Find where the given text appears and provide that cell's center as (x, y) coordinate. 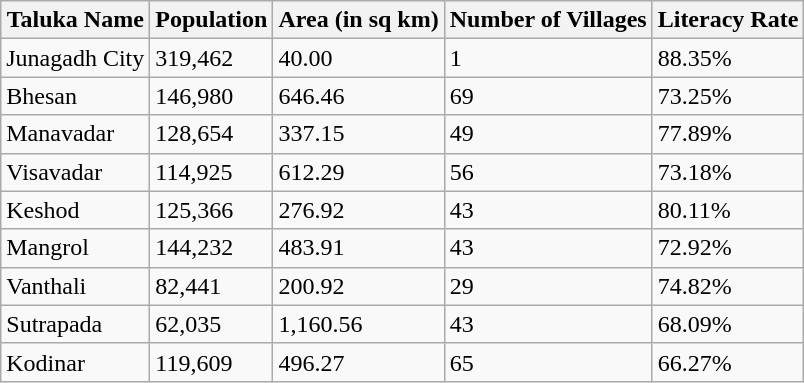
1 (548, 58)
Vanthali (76, 286)
Area (in sq km) (358, 20)
Manavadar (76, 134)
483.91 (358, 248)
73.18% (728, 172)
74.82% (728, 286)
88.35% (728, 58)
40.00 (358, 58)
646.46 (358, 96)
Sutrapada (76, 324)
65 (548, 362)
29 (548, 286)
200.92 (358, 286)
77.89% (728, 134)
Visavadar (76, 172)
Taluka Name (76, 20)
56 (548, 172)
144,232 (212, 248)
Number of Villages (548, 20)
66.27% (728, 362)
612.29 (358, 172)
Mangrol (76, 248)
73.25% (728, 96)
125,366 (212, 210)
319,462 (212, 58)
1,160.56 (358, 324)
Literacy Rate (728, 20)
72.92% (728, 248)
496.27 (358, 362)
68.09% (728, 324)
69 (548, 96)
80.11% (728, 210)
276.92 (358, 210)
82,441 (212, 286)
Junagadh City (76, 58)
49 (548, 134)
119,609 (212, 362)
Population (212, 20)
Bhesan (76, 96)
Keshod (76, 210)
146,980 (212, 96)
62,035 (212, 324)
114,925 (212, 172)
337.15 (358, 134)
Kodinar (76, 362)
128,654 (212, 134)
